Identify which cell holds the provided text, then report its [X, Y] central coordinate. 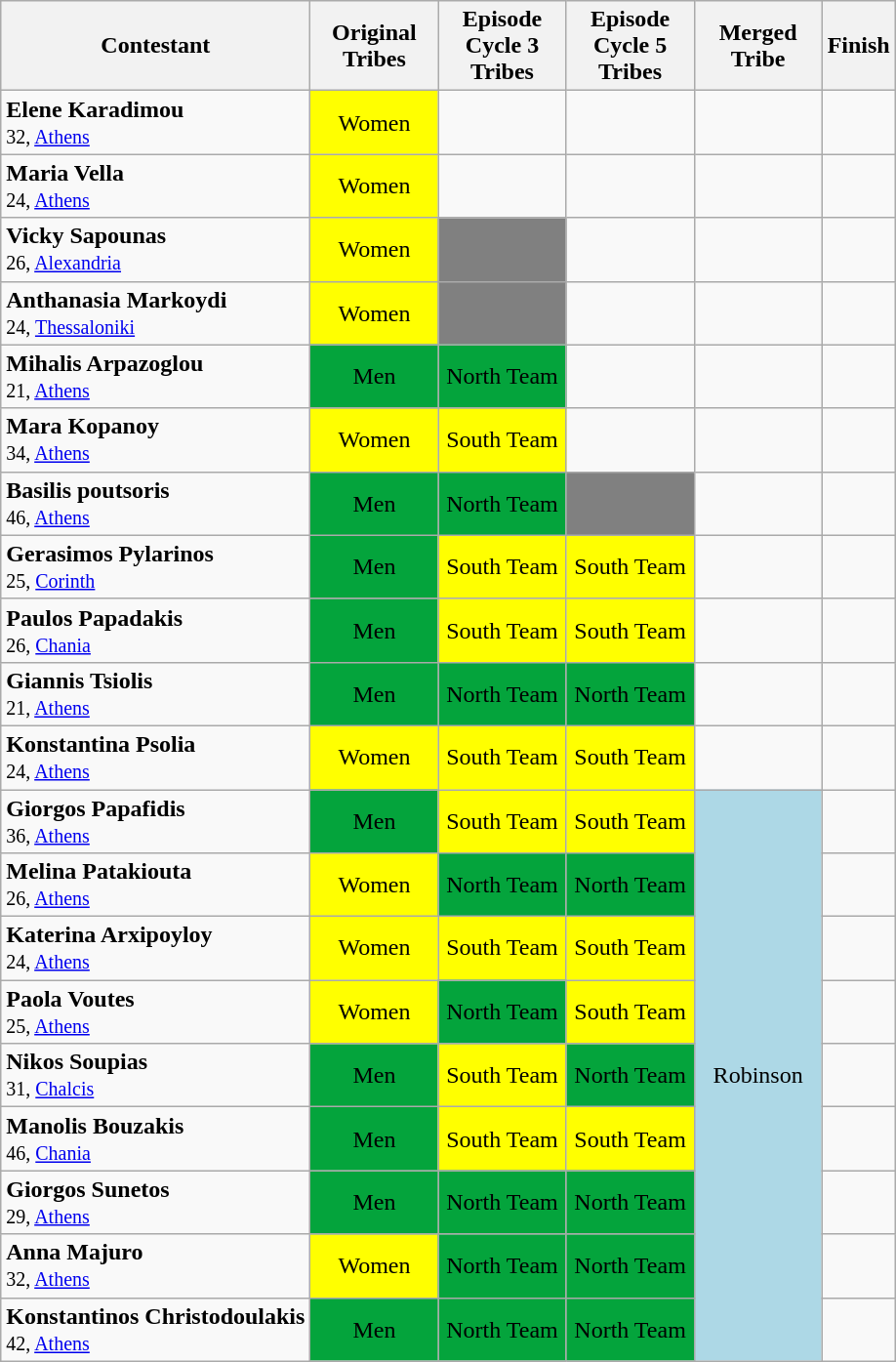
Gerasimos Pylarinos25, Corinth [156, 566]
Giorgos Papafidis36, Athens [156, 820]
Anthanasia Markoydi24, Thessaloniki [156, 312]
Mara Kopanoy34, Athens [156, 439]
Basilis poutsoris46, Athens [156, 504]
Katerina Arxipoyloy24, Athens [156, 949]
Melina Patakiouta26, Athens [156, 885]
Manolis Bouzakis46, Chania [156, 1138]
MergedTribe [757, 46]
Paola Voutes25, Athens [156, 1011]
Paulos Papadakis26, Chania [156, 631]
OriginalTribes [375, 46]
Maria Vella24, Athens [156, 186]
Mihalis Arpazoglou21, Athens [156, 377]
Finish [859, 46]
Konstantina Psolia24, Athens [156, 758]
Robinson [757, 1075]
Konstantinos Christodoulakis42, Athens [156, 1330]
Episode Cycle 5Tribes [631, 46]
Giorgos Sunetos29, Athens [156, 1203]
Contestant [156, 46]
Vicky Sapounas26, Alexandria [156, 250]
Anna Majuro32, Athens [156, 1265]
Elene Karadimou32, Athens [156, 123]
Nikos Soupias31, Chalcis [156, 1076]
Episode Cycle 3Tribes [502, 46]
Giannis Tsiolis21, Athens [156, 693]
